Extract the (X, Y) coordinate from the center of the cell holding the provided text.  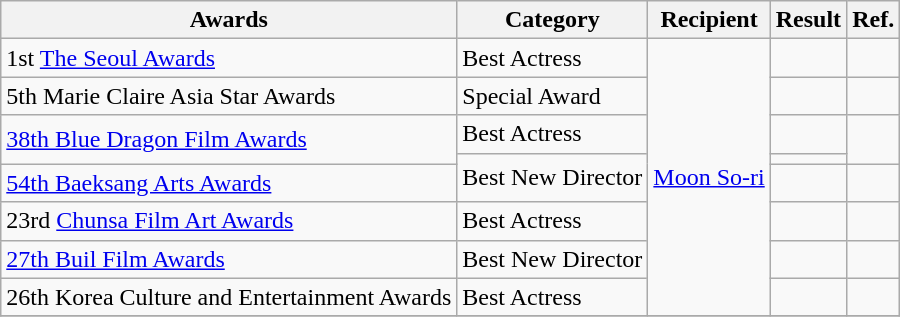
38th Blue Dragon Film Awards (229, 140)
5th Marie Claire Asia Star Awards (229, 96)
Special Award (552, 96)
Awards (229, 20)
23rd Chunsa Film Art Awards (229, 221)
1st The Seoul Awards (229, 58)
Ref. (874, 20)
Result (808, 20)
Moon So-ri (709, 178)
Category (552, 20)
27th Buil Film Awards (229, 259)
54th Baeksang Arts Awards (229, 183)
26th Korea Culture and Entertainment Awards (229, 297)
Recipient (709, 20)
